Capture the cell that displays the provided text and extract its [X, Y] central coordinate. 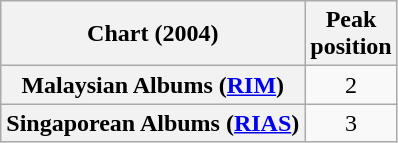
Malaysian Albums (RIM) [153, 85]
2 [351, 85]
Chart (2004) [153, 34]
Singaporean Albums (RIAS) [153, 123]
3 [351, 123]
Peakposition [351, 34]
